From the cell containing the given text, extract its center point as [X, Y] coordinate. 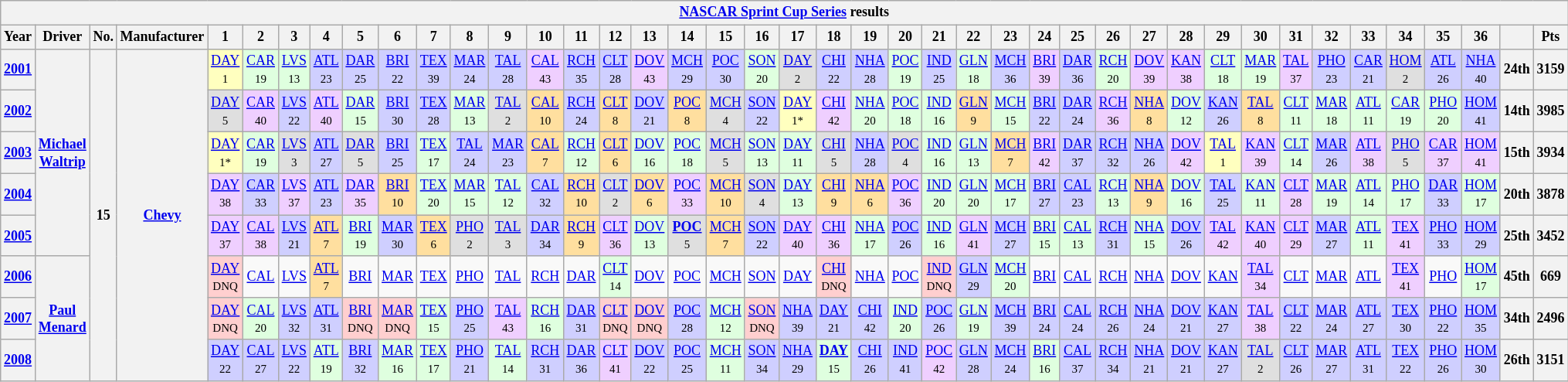
MCH15 [1010, 111]
LVS32 [294, 319]
SON13 [762, 152]
CAR40 [261, 111]
7 [433, 37]
BRI32 [360, 360]
NHA39 [798, 319]
MCH11 [725, 360]
RCH13 [1113, 194]
3159 [1551, 70]
DOV13 [650, 236]
DAY37 [226, 236]
NHA6 [870, 194]
3452 [1551, 236]
RCH10 [581, 194]
CAL23 [1078, 194]
NHA17 [870, 236]
CAL24 [1078, 319]
DAR37 [1078, 152]
2002 [19, 111]
NHA24 [1149, 319]
1 [226, 37]
CHI26 [870, 360]
RCH34 [1113, 360]
Michael Waltrip [62, 152]
CAL7 [545, 152]
BRI25 [398, 152]
TEX20 [433, 194]
MCH [725, 277]
5 [360, 37]
CAL37 [1078, 360]
16 [762, 37]
CLT29 [1296, 236]
POC4 [905, 152]
TAL42 [1223, 236]
2496 [1551, 319]
BRI15 [1044, 236]
6 [398, 37]
POC42 [939, 360]
CLT22 [1296, 319]
12 [615, 37]
INDDNQ [939, 277]
HOM29 [1481, 236]
ATL19 [326, 360]
2008 [19, 360]
NHA20 [870, 111]
CAL20 [261, 319]
36 [1481, 37]
POC28 [687, 319]
IND41 [905, 360]
PHO26 [1443, 360]
CAR21 [1369, 70]
BRI39 [1044, 70]
DAY40 [798, 236]
MCH4 [725, 111]
13 [650, 37]
CAL38 [261, 236]
POC25 [687, 360]
MCH10 [725, 194]
LVS21 [294, 236]
DOV6 [650, 194]
LVS37 [294, 194]
NHA9 [1149, 194]
PHO33 [1443, 236]
LVS3 [294, 152]
DAR33 [1443, 194]
2004 [19, 194]
MCH12 [725, 319]
TAL43 [508, 319]
10 [545, 37]
MAR13 [470, 111]
RCH32 [1113, 152]
Manufacturer [162, 37]
PHO5 [1406, 152]
32 [1332, 37]
GLN18 [974, 70]
DAY15 [833, 360]
2003 [19, 152]
31 [1296, 37]
BRI10 [398, 194]
MCH27 [1010, 236]
BRI27 [1044, 194]
DAY2 [798, 70]
NHA15 [1149, 236]
ATL40 [326, 111]
PHO21 [470, 360]
MCH5 [725, 152]
DOV39 [1149, 70]
KAN38 [1186, 70]
TAL24 [470, 152]
POC19 [905, 70]
33 [1369, 37]
CAL32 [545, 194]
20th [1517, 194]
KAN11 [1261, 194]
CLT6 [615, 152]
GLN9 [974, 111]
POC5 [687, 236]
TEX22 [1406, 360]
TAL12 [508, 194]
RCH20 [1113, 70]
28 [1186, 37]
KAN [1223, 277]
HOM35 [1481, 319]
TEX30 [1406, 319]
IND25 [939, 70]
ATL38 [1369, 152]
DAR15 [360, 111]
DAR34 [545, 236]
CLT11 [1296, 111]
HOM30 [1481, 360]
SON [762, 277]
POC33 [687, 194]
GLN41 [974, 236]
DAR24 [1078, 111]
CLT18 [1223, 70]
MARDNQ [398, 319]
TAL8 [1261, 111]
Driver [62, 37]
TEX39 [433, 70]
CLT8 [615, 111]
BRIDNQ [360, 319]
TEX15 [433, 319]
POC30 [725, 70]
RCH35 [581, 70]
30 [1261, 37]
MCH17 [1010, 194]
MCH29 [687, 70]
14 [687, 37]
BRI24 [1044, 319]
34th [1517, 319]
PHO2 [470, 236]
DAY22 [226, 360]
KAN26 [1223, 111]
29 [1223, 37]
Year [19, 37]
DAR5 [360, 152]
DOVDNQ [650, 319]
PHO17 [1406, 194]
NHA40 [1481, 70]
TAL37 [1296, 70]
21 [939, 37]
DAY38 [226, 194]
8 [470, 37]
18 [833, 37]
25th [1517, 236]
RCH36 [1113, 111]
GLN13 [974, 152]
2 [261, 37]
POC36 [905, 194]
HOM2 [1406, 70]
14th [1517, 111]
PHO25 [470, 319]
TEX28 [433, 111]
CAL10 [545, 111]
CLT2 [615, 194]
22 [974, 37]
MCH20 [1010, 277]
CHI5 [833, 152]
SON20 [762, 70]
GLN19 [974, 319]
TAL38 [1261, 319]
DAY5 [226, 111]
SON34 [762, 360]
MAR30 [398, 236]
25 [1078, 37]
BRI19 [360, 236]
PHO23 [1332, 70]
MAR15 [470, 194]
NASCAR Sprint Cup Series results [785, 12]
4 [326, 37]
DAY [798, 277]
DOV22 [650, 360]
MCH39 [1010, 319]
CHI9 [833, 194]
TAL1 [1223, 152]
DOV43 [650, 70]
Paul Menard [62, 319]
9 [508, 37]
KAN40 [1261, 236]
TAL28 [508, 70]
DAY13 [798, 194]
DAR25 [360, 70]
26th [1517, 360]
LVS13 [294, 70]
NHA29 [798, 360]
DAR [581, 277]
MCH36 [1010, 70]
SON4 [762, 194]
PHO20 [1443, 111]
BRI16 [1044, 360]
2005 [19, 236]
CHI22 [833, 70]
TAL25 [1223, 194]
GLN29 [974, 277]
NHA26 [1149, 152]
CHI36 [833, 236]
3151 [1551, 360]
RCH24 [581, 111]
TAL3 [508, 236]
ATL [1369, 277]
34 [1406, 37]
24th [1517, 70]
23 [1010, 37]
MAR16 [398, 360]
3878 [1551, 194]
CLT [1296, 277]
17 [798, 37]
NHA21 [1149, 360]
SONDNQ [762, 319]
GLN20 [974, 194]
27 [1149, 37]
CAR37 [1443, 152]
CLT26 [1296, 360]
TAL [508, 277]
GLN28 [974, 360]
TEX6 [433, 236]
CLT36 [615, 236]
BRI42 [1044, 152]
POC8 [687, 111]
TAL14 [508, 360]
45th [1517, 277]
DAY1 [226, 70]
TEX [433, 277]
Chevy [162, 215]
2007 [19, 319]
DAR35 [360, 194]
DAY11 [798, 152]
35 [1443, 37]
ATL14 [1369, 194]
CHIDNQ [833, 277]
KAN39 [1261, 152]
ATL26 [1443, 70]
RCH9 [581, 236]
DOV12 [1186, 111]
CAL27 [261, 360]
PHO22 [1443, 319]
TAL34 [1261, 277]
CLT41 [615, 360]
RCH16 [545, 319]
No. [104, 37]
CAL43 [545, 70]
24 [1044, 37]
DAR31 [581, 319]
DAY21 [833, 319]
3 [294, 37]
CLTDNQ [615, 319]
2001 [19, 70]
MAR26 [1332, 152]
DOV26 [1186, 236]
CAR33 [261, 194]
CAL13 [1078, 236]
11 [581, 37]
BRI30 [398, 111]
MAR18 [1332, 111]
RCH12 [581, 152]
3985 [1551, 111]
NHA8 [1149, 111]
26 [1113, 37]
19 [870, 37]
3934 [1551, 152]
DOV42 [1186, 152]
LVS [294, 277]
MAR23 [508, 152]
Pts [1551, 37]
2006 [19, 277]
MCH24 [1010, 360]
15th [1517, 152]
RCH26 [1113, 319]
20 [905, 37]
669 [1551, 277]
